Extract the [X, Y] coordinate from the center of the cell holding the provided text.  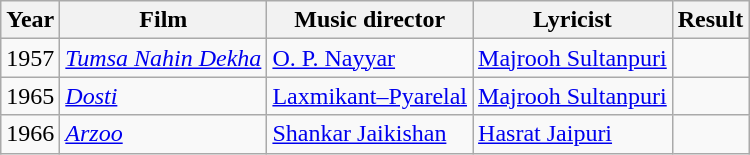
Music director [370, 20]
Dosti [164, 96]
1965 [30, 96]
Result [710, 20]
Tumsa Nahin Dekha [164, 58]
Laxmikant–Pyarelal [370, 96]
Hasrat Jaipuri [573, 134]
Film [164, 20]
Shankar Jaikishan [370, 134]
1957 [30, 58]
Arzoo [164, 134]
Year [30, 20]
1966 [30, 134]
Lyricist [573, 20]
O. P. Nayyar [370, 58]
